Output the (x, y) coordinate of the center of the cell containing the given text.  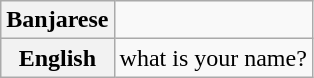
what is your name? (213, 58)
Banjarese (58, 20)
English (58, 58)
